Identify which cell holds the provided text, then report its [x, y] central coordinate. 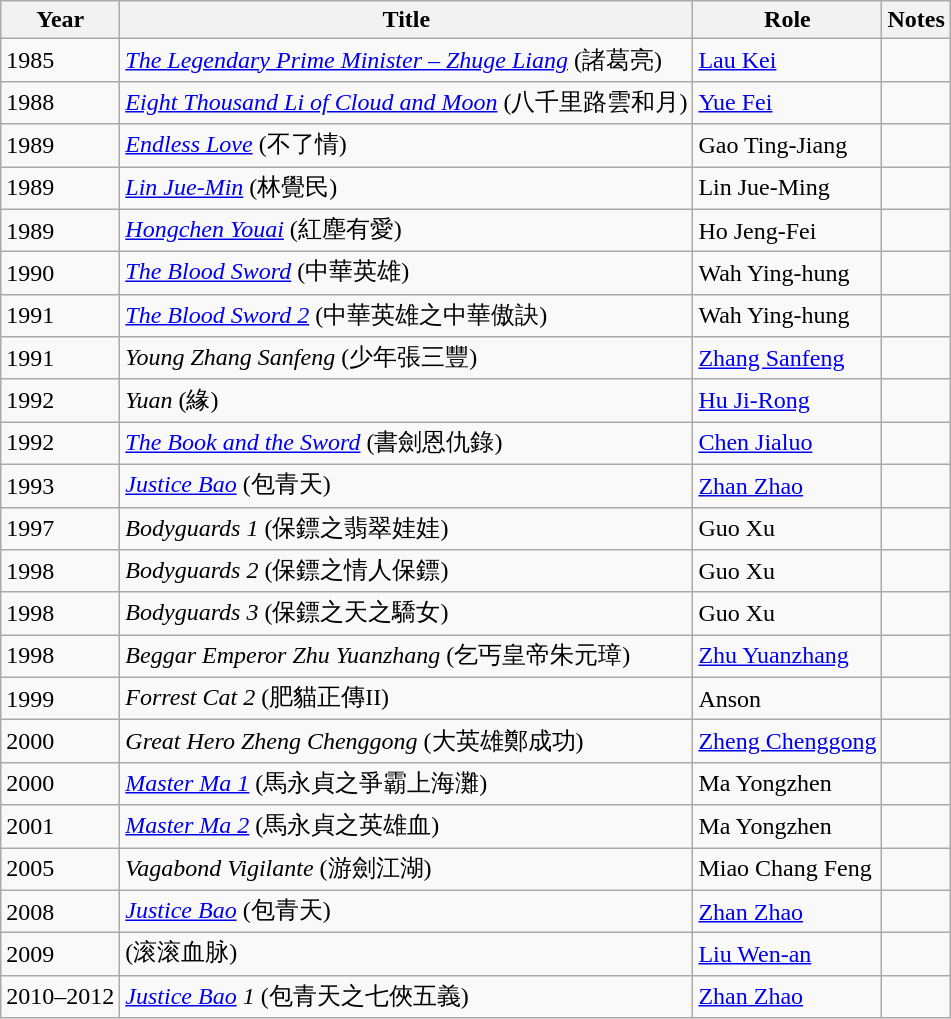
Notes [916, 20]
(滚滚血脉) [406, 954]
Beggar Emperor Zhu Yuanzhang (乞丐皇帝朱元璋) [406, 656]
The Blood Sword (中華英雄) [406, 274]
1999 [60, 698]
1997 [60, 528]
Miao Chang Feng [788, 870]
1988 [60, 102]
1993 [60, 486]
Lau Kei [788, 60]
The Blood Sword 2 (中華英雄之中華傲訣) [406, 316]
Hongchen Youai (紅塵有愛) [406, 230]
2009 [60, 954]
Bodyguards 3 (保鏢之天之驕女) [406, 614]
1990 [60, 274]
2001 [60, 826]
2005 [60, 870]
Zhu Yuanzhang [788, 656]
Year [60, 20]
Forrest Cat 2 (肥貓正傳II) [406, 698]
Great Hero Zheng Chenggong (大英雄鄭成功) [406, 742]
Liu Wen-an [788, 954]
Eight Thousand Li of Cloud and Moon (八千里路雲和月) [406, 102]
The Legendary Prime Minister – Zhuge Liang (諸葛亮) [406, 60]
Chen Jialuo [788, 444]
Bodyguards 2 (保鏢之情人保鏢) [406, 572]
2010–2012 [60, 996]
Hu Ji-Rong [788, 400]
Title [406, 20]
Yuan (緣) [406, 400]
Zhang Sanfeng [788, 358]
Young Zhang Sanfeng (少年張三豐) [406, 358]
Lin Jue-Ming [788, 188]
Master Ma 2 (馬永貞之英雄血) [406, 826]
Anson [788, 698]
Yue Fei [788, 102]
Lin Jue-Min (林覺民) [406, 188]
2008 [60, 912]
Justice Bao 1 (包青天之七俠五義) [406, 996]
The Book and the Sword (書劍恩仇錄) [406, 444]
Master Ma 1 (馬永貞之爭霸上海灘) [406, 784]
Ho Jeng-Fei [788, 230]
Role [788, 20]
Gao Ting-Jiang [788, 146]
1985 [60, 60]
Zheng Chenggong [788, 742]
Endless Love (不了情) [406, 146]
Bodyguards 1 (保鏢之翡翠娃娃) [406, 528]
Vagabond Vigilante (游劍江湖) [406, 870]
